Return the [X, Y] coordinate for the center point of the cell that contains the specified text.  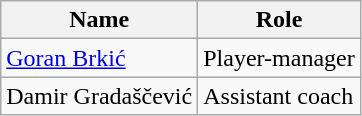
Assistant coach [280, 96]
Player-manager [280, 58]
Role [280, 20]
Damir Gradaščević [100, 96]
Name [100, 20]
Goran Brkić [100, 58]
